Return [x, y] of the center of cell containing provided text 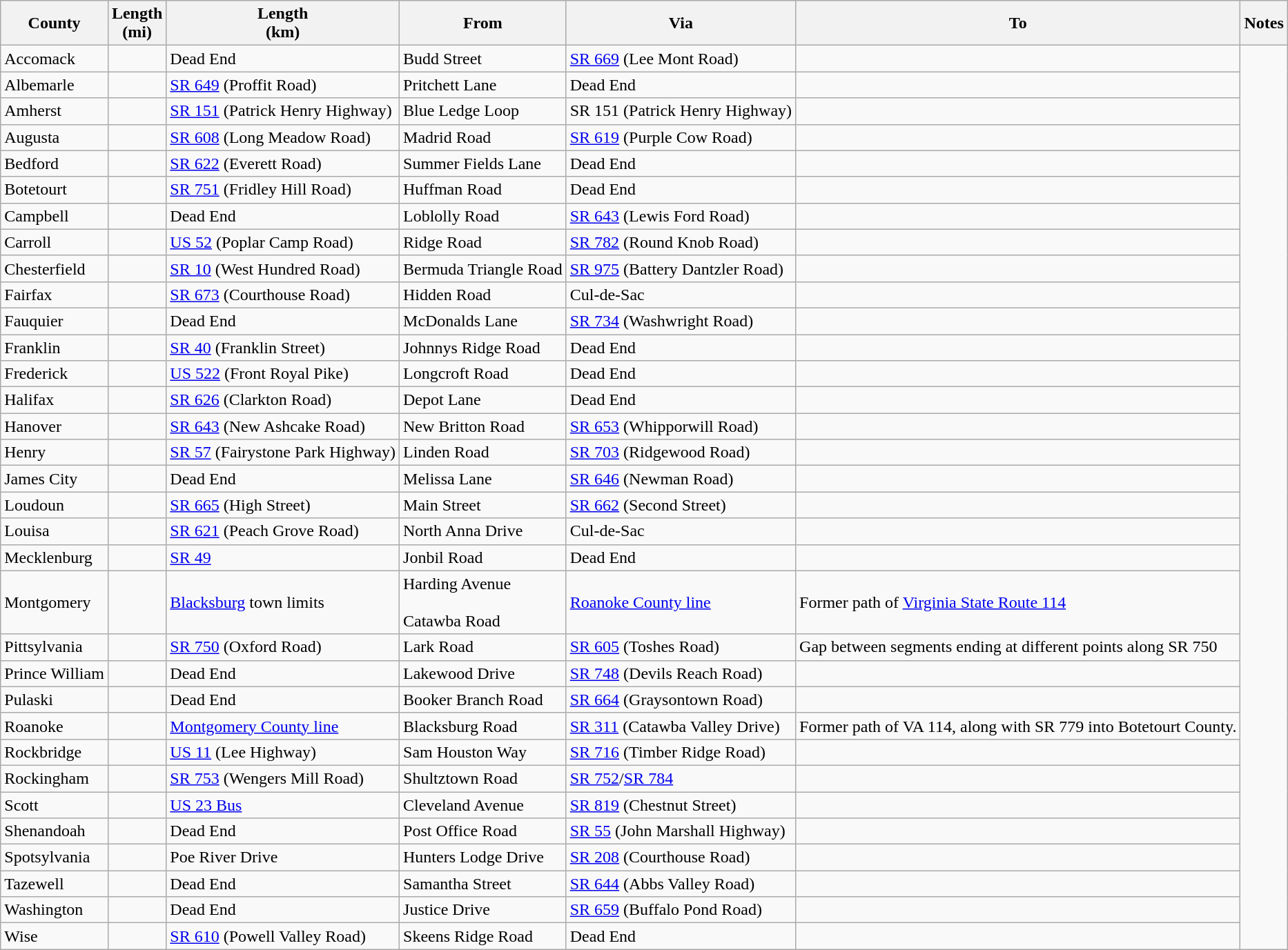
Depot Lane [483, 400]
SR 643 (Lewis Ford Road) [681, 216]
Loblolly Road [483, 216]
SR 621 (Peach Grove Road) [283, 531]
SR 653 (Whipporwill Road) [681, 426]
Blacksburg town limits [283, 602]
Rockingham [55, 778]
US 52 (Poplar Camp Road) [283, 242]
Poe River Drive [283, 858]
Samantha Street [483, 884]
Hanover [55, 426]
SR 819 (Chestnut Street) [681, 805]
Albemarle [55, 85]
Former path of VA 114, along with SR 779 into Botetourt County. [1018, 726]
Bermuda Triangle Road [483, 268]
Hidden Road [483, 295]
Fairfax [55, 295]
Prince William [55, 673]
SR 626 (Clarkton Road) [283, 400]
Montgomery [55, 602]
SR 673 (Courthouse Road) [283, 295]
Loudoun [55, 505]
SR 605 (Toshes Road) [681, 647]
Post Office Road [483, 831]
SR 644 (Abbs Valley Road) [681, 884]
SR 664 (Graysontown Road) [681, 700]
SR 646 (Newman Road) [681, 479]
Harding AvenueCatawba Road [483, 602]
Rockbridge [55, 752]
County [55, 23]
Gap between segments ending at different points along SR 750 [1018, 647]
Pritchett Lane [483, 85]
McDonalds Lane [483, 321]
Henry [55, 453]
Length(km) [283, 23]
From [483, 23]
SR 40 (Franklin Street) [283, 347]
Booker Branch Road [483, 700]
SR 608 (Long Meadow Road) [283, 137]
SR 753 (Wengers Mill Road) [283, 778]
SR 208 (Courthouse Road) [681, 858]
Roanoke [55, 726]
North Anna Drive [483, 531]
To [1018, 23]
Length(mi) [137, 23]
Franklin [55, 347]
Pulaski [55, 700]
Bedford [55, 164]
SR 662 (Second Street) [681, 505]
Lark Road [483, 647]
Main Street [483, 505]
Wise [55, 936]
Washington [55, 910]
SR 610 (Powell Valley Road) [283, 936]
Roanoke County line [681, 602]
Longcroft Road [483, 374]
Fauquier [55, 321]
Campbell [55, 216]
Budd Street [483, 59]
SR 665 (High Street) [283, 505]
US 522 (Front Royal Pike) [283, 374]
Blacksburg Road [483, 726]
Jonbil Road [483, 557]
Scott [55, 805]
Spotsylvania [55, 858]
Louisa [55, 531]
Shenandoah [55, 831]
Amherst [55, 111]
SR 55 (John Marshall Highway) [681, 831]
SR 752/SR 784 [681, 778]
US 23 Bus [283, 805]
SR 49 [283, 557]
Sam Houston Way [483, 752]
James City [55, 479]
Blue Ledge Loop [483, 111]
Pittsylvania [55, 647]
Shultztown Road [483, 778]
Melissa Lane [483, 479]
Augusta [55, 137]
Tazewell [55, 884]
SR 57 (Fairystone Park Highway) [283, 453]
SR 643 (New Ashcake Road) [283, 426]
Madrid Road [483, 137]
Johnnys Ridge Road [483, 347]
Carroll [55, 242]
Botetourt [55, 190]
SR 311 (Catawba Valley Drive) [681, 726]
Lakewood Drive [483, 673]
Montgomery County line [283, 726]
Hunters Lodge Drive [483, 858]
SR 659 (Buffalo Pond Road) [681, 910]
Linden Road [483, 453]
Chesterfield [55, 268]
SR 649 (Proffit Road) [283, 85]
Frederick [55, 374]
SR 669 (Lee Mont Road) [681, 59]
Ridge Road [483, 242]
SR 716 (Timber Ridge Road) [681, 752]
SR 10 (West Hundred Road) [283, 268]
SR 619 (Purple Cow Road) [681, 137]
Former path of Virginia State Route 114 [1018, 602]
Skeens Ridge Road [483, 936]
SR 748 (Devils Reach Road) [681, 673]
Huffman Road [483, 190]
SR 703 (Ridgewood Road) [681, 453]
US 11 (Lee Highway) [283, 752]
Mecklenburg [55, 557]
Halifax [55, 400]
SR 750 (Oxford Road) [283, 647]
Accomack [55, 59]
Summer Fields Lane [483, 164]
Cleveland Avenue [483, 805]
Justice Drive [483, 910]
SR 782 (Round Knob Road) [681, 242]
Notes [1264, 23]
SR 751 (Fridley Hill Road) [283, 190]
SR 975 (Battery Dantzler Road) [681, 268]
Via [681, 23]
SR 622 (Everett Road) [283, 164]
New Britton Road [483, 426]
SR 734 (Washwright Road) [681, 321]
